Determine the (x, y) coordinate at the center of the cell enclosing the given text.  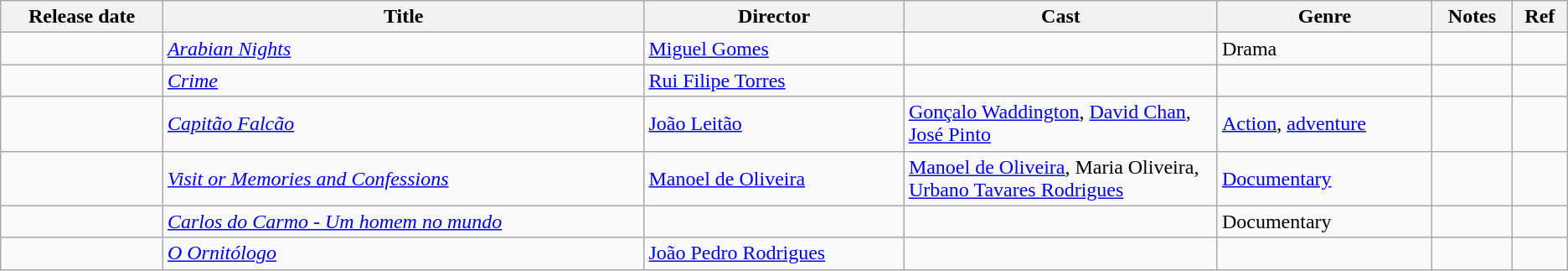
Notes (1473, 17)
Release date (82, 17)
Drama (1324, 49)
João Leitão (774, 124)
O Ornitólogo (404, 253)
João Pedro Rodrigues (774, 253)
Director (774, 17)
Ref (1540, 17)
Crime (404, 81)
Miguel Gomes (774, 49)
Manoel de Oliveira, Maria Oliveira, Urbano Tavares Rodrigues (1060, 178)
Cast (1060, 17)
Rui Filipe Torres (774, 81)
Genre (1324, 17)
Capitão Falcão (404, 124)
Action, adventure (1324, 124)
Title (404, 17)
Visit or Memories and Confessions (404, 178)
Gonçalo Waddington, David Chan, José Pinto (1060, 124)
Arabian Nights (404, 49)
Carlos do Carmo - Um homem no mundo (404, 221)
Manoel de Oliveira (774, 178)
